Detect which cell encompasses the target text, then output its [x, y] center coordinate. 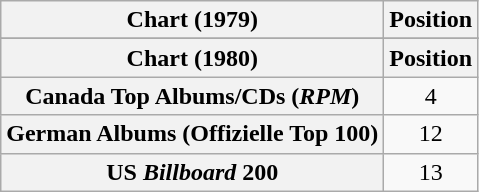
German Albums (Offizielle Top 100) [192, 134]
4 [431, 96]
13 [431, 172]
Chart (1979) [192, 20]
Canada Top Albums/CDs (RPM) [192, 96]
US Billboard 200 [192, 172]
Chart (1980) [192, 58]
12 [431, 134]
